Pinpoint the cell where the given text exists, returning its (x, y) midpoint coordinate. 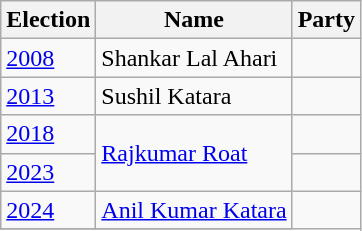
2008 (48, 58)
2024 (48, 210)
Sushil Katara (194, 96)
2023 (48, 172)
Anil Kumar Katara (194, 210)
Election (48, 20)
Name (194, 20)
2013 (48, 96)
Rajkumar Roat (194, 153)
2018 (48, 134)
Party (326, 20)
Shankar Lal Ahari (194, 58)
